For the text-containing cell, return its midpoint in (X, Y) coordinate format. 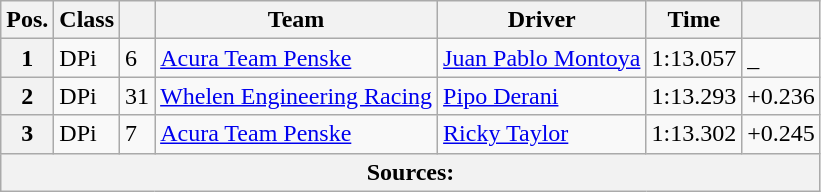
1:13.293 (694, 96)
+0.236 (782, 96)
Juan Pablo Montoya (542, 58)
7 (138, 134)
6 (138, 58)
Pipo Derani (542, 96)
1 (28, 58)
1:13.302 (694, 134)
2 (28, 96)
Whelen Engineering Racing (296, 96)
Pos. (28, 20)
+0.245 (782, 134)
1:13.057 (694, 58)
Driver (542, 20)
Team (296, 20)
_ (782, 58)
Time (694, 20)
Class (87, 20)
31 (138, 96)
Sources: (411, 172)
3 (28, 134)
Ricky Taylor (542, 134)
